From the cell containing the given text, extract its center point as [X, Y] coordinate. 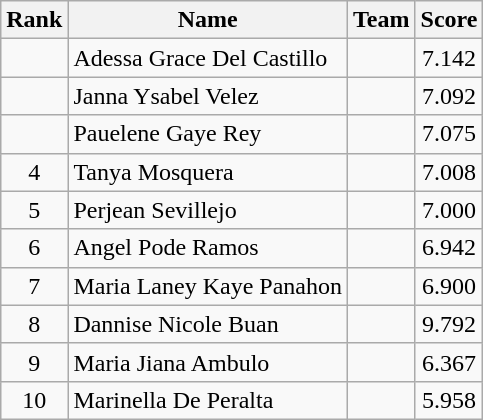
Angel Pode Ramos [208, 248]
Dannise Nicole Buan [208, 324]
7.000 [449, 210]
9 [34, 362]
Adessa Grace Del Castillo [208, 58]
Name [208, 20]
7.008 [449, 172]
7.142 [449, 58]
5.958 [449, 400]
Janna Ysabel Velez [208, 96]
6.900 [449, 286]
Team [381, 20]
7.075 [449, 134]
5 [34, 210]
Score [449, 20]
Rank [34, 20]
6 [34, 248]
10 [34, 400]
Maria Laney Kaye Panahon [208, 286]
Perjean Sevillejo [208, 210]
8 [34, 324]
Marinella De Peralta [208, 400]
6.942 [449, 248]
9.792 [449, 324]
4 [34, 172]
Maria Jiana Ambulo [208, 362]
7 [34, 286]
7.092 [449, 96]
Tanya Mosquera [208, 172]
Pauelene Gaye Rey [208, 134]
6.367 [449, 362]
